Capture the cell that displays the provided text and extract its [x, y] central coordinate. 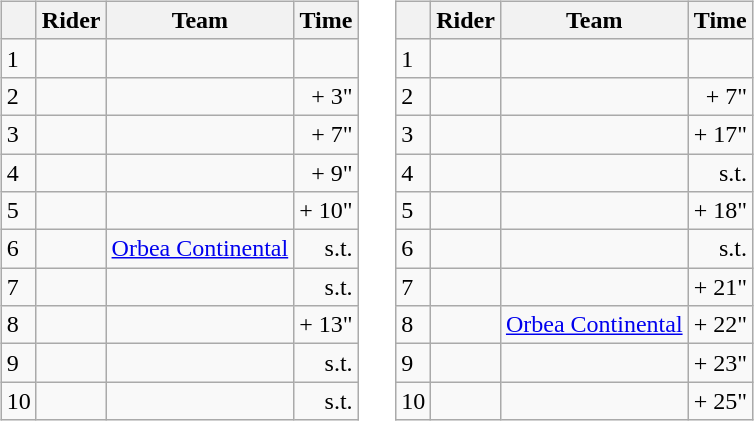
+ 23" [720, 363]
+ 10" [326, 211]
+ 21" [720, 287]
+ 25" [720, 401]
+ 17" [720, 134]
+ 18" [720, 211]
+ 3" [326, 96]
+ 13" [326, 325]
+ 9" [326, 173]
+ 22" [720, 325]
